Output the [X, Y] coordinate of the center of the cell containing the given text.  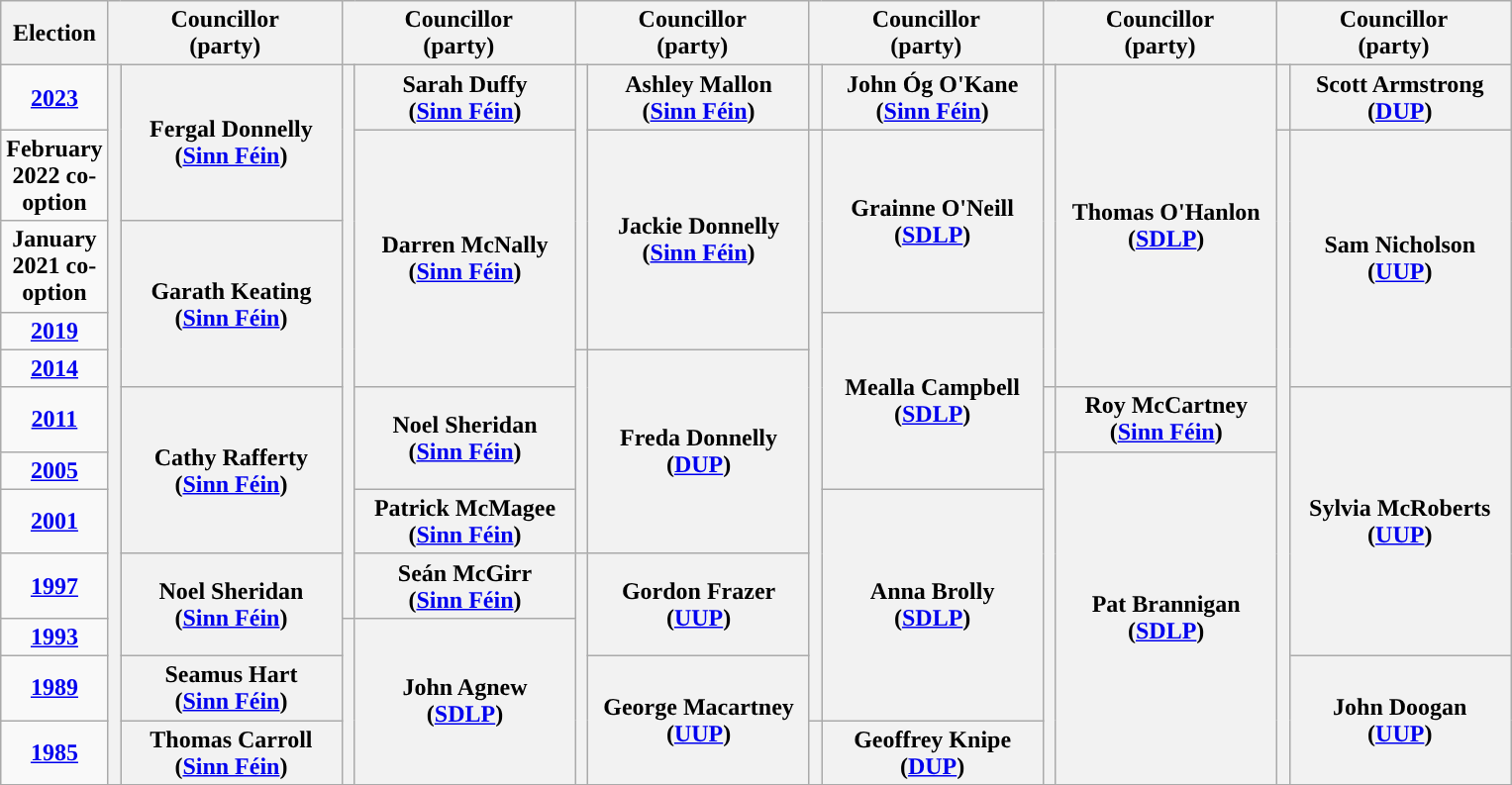
Grainne O'Neill (SDLP) [933, 221]
Sam Nicholson (UUP) [1400, 258]
Jackie Donnelly (Sinn Féin) [699, 240]
Sarah Duffy (Sinn Féin) [465, 97]
Pat Brannigan (SDLP) [1166, 618]
Sylvia McRoberts (UUP) [1400, 521]
Seán McGirr (Sinn Féin) [465, 586]
Mealla Campbell (SDLP) [933, 400]
January 2021 co-option [54, 266]
Patrick McMagee (Sinn Féin) [465, 521]
2019 [54, 331]
1993 [54, 637]
Cathy Rafferty (Sinn Féin) [232, 470]
Thomas Carroll (Sinn Féin) [232, 752]
2014 [54, 368]
John Agnew (SDLP) [465, 701]
1997 [54, 586]
Thomas O'Hanlon (SDLP) [1166, 226]
Seamus Hart (Sinn Féin) [232, 687]
Gordon Frazer (UUP) [699, 604]
2001 [54, 521]
Freda Donnelly (DUP) [699, 451]
Fergal Donnelly (Sinn Féin) [232, 143]
February 2022 co-option [54, 175]
Darren McNally (Sinn Féin) [465, 258]
Election [54, 34]
2023 [54, 97]
John Óg O'Kane (Sinn Féin) [933, 97]
1985 [54, 752]
2005 [54, 470]
Ashley Mallon (Sinn Féin) [699, 97]
Garath Keating (Sinn Féin) [232, 304]
2011 [54, 420]
1989 [54, 687]
Scott Armstrong (DUP) [1400, 97]
Roy McCartney (Sinn Féin) [1166, 420]
John Doogan (UUP) [1400, 720]
George Macartney (UUP) [699, 720]
Geoffrey Knipe (DUP) [933, 752]
Anna Brolly (SDLP) [933, 604]
